Provide the [X, Y] coordinate of the cell's center where the given text is located.  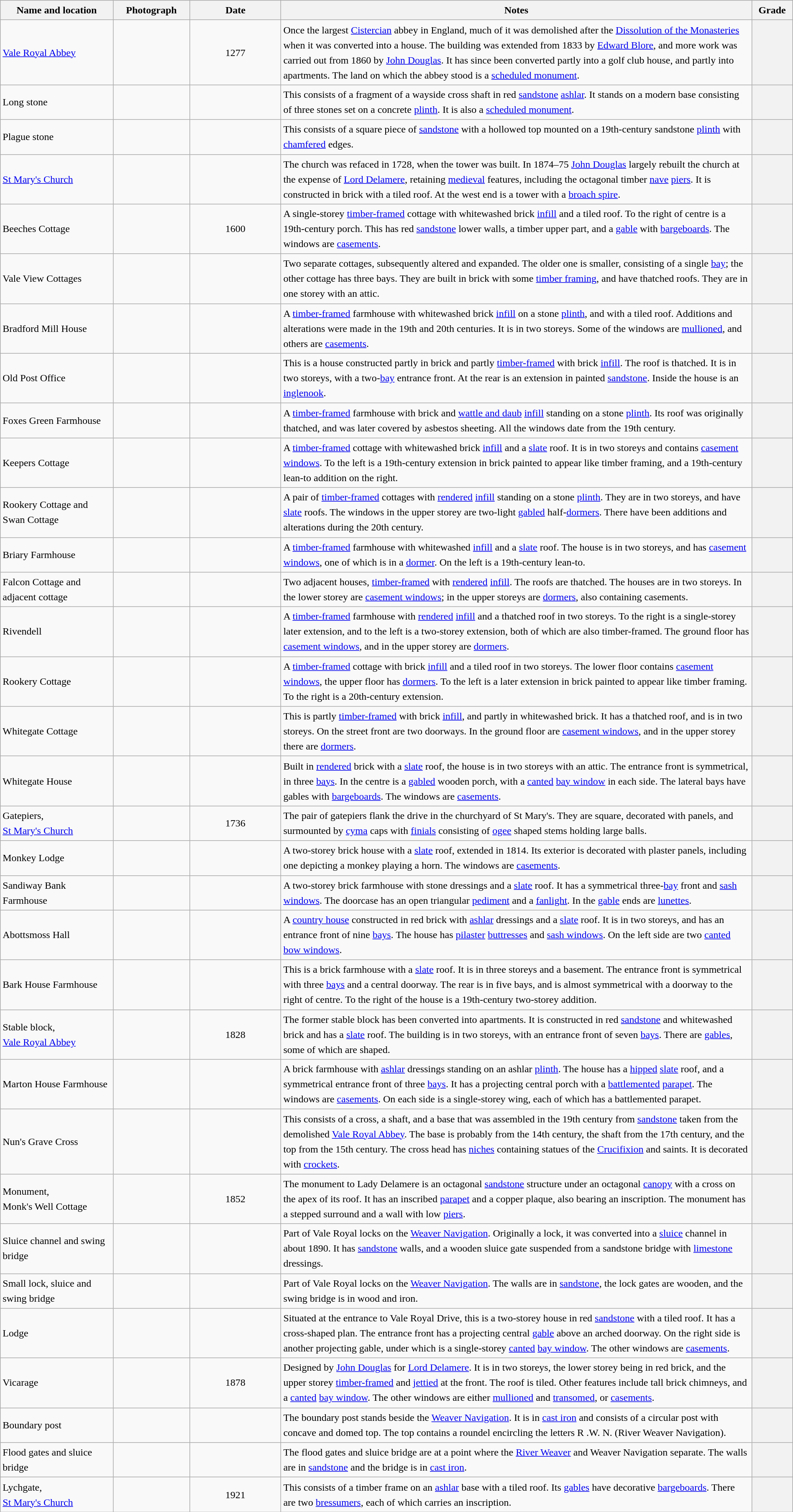
Flood gates and sluice bridge [57, 1460]
Rivendell [57, 632]
Briary Farmhouse [57, 555]
Whitegate Cottage [57, 732]
1600 [235, 229]
Monkey Lodge [57, 858]
Keepers Cottage [57, 462]
Vicarage [57, 1383]
Part of Vale Royal locks on the Weaver Navigation. The walls are in sandstone, the lock gates are wooden, and the swing bridge is in wood and iron. [516, 1291]
1921 [235, 1495]
Nun's Grave Cross [57, 1141]
Marton House Farmhouse [57, 1084]
Sandiway Bank Farmhouse [57, 893]
Small lock, sluice and swing bridge [57, 1291]
Falcon Cottage and adjacent cottage [57, 589]
Name and location [57, 10]
Lodge [57, 1334]
This consists of a square piece of sandstone with a hollowed top mounted on a 19th-century sandstone plinth with chamfered edges. [516, 137]
Plague stone [57, 137]
Long stone [57, 102]
Lychgate, St Mary's Church [57, 1495]
Beeches Cottage [57, 229]
1828 [235, 1034]
Monument,Monk's Well Cottage [57, 1199]
Grade [772, 10]
Old Post Office [57, 378]
Abottsmoss Hall [57, 935]
Stable block,Vale Royal Abbey [57, 1034]
Photograph [151, 10]
Date [235, 10]
Sluice channel and swing bridge [57, 1248]
Rookery Cottage [57, 681]
Gatepiers,St Mary's Church [57, 824]
Boundary post [57, 1425]
Whitegate House [57, 781]
Notes [516, 10]
Bark House Farmhouse [57, 985]
Foxes Green Farmhouse [57, 421]
Bradford Mill House [57, 329]
1277 [235, 53]
1852 [235, 1199]
1878 [235, 1383]
1736 [235, 824]
Rookery Cottage and Swan Cottage [57, 512]
Vale Royal Abbey [57, 53]
Vale View Cottages [57, 278]
St Mary's Church [57, 179]
